Return the (X, Y) coordinate for the center point of the cell that contains the specified text.  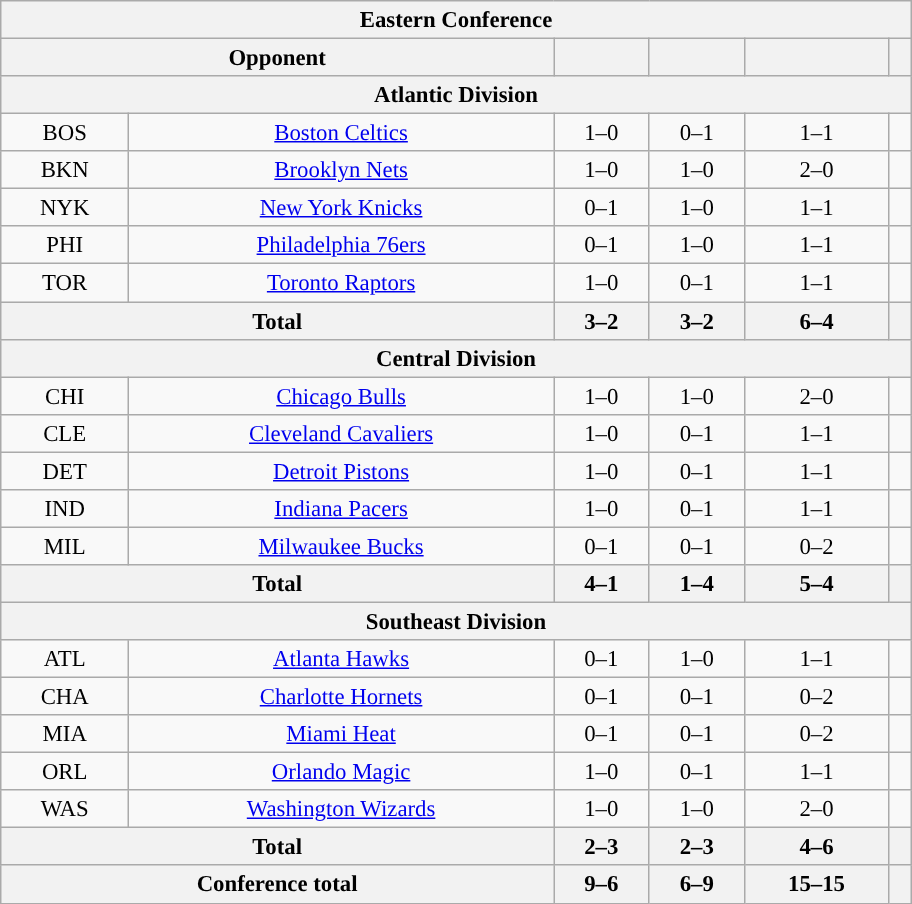
NYK (65, 208)
TOR (65, 283)
BKN (65, 170)
Eastern Conference (456, 20)
Washington Wizards (342, 809)
4–6 (816, 847)
Philadelphia 76ers (342, 245)
CLE (65, 433)
Chicago Bulls (342, 396)
MIL (65, 546)
4–1 (602, 584)
6–9 (696, 885)
Brooklyn Nets (342, 170)
15–15 (816, 885)
Miami Heat (342, 734)
ATL (65, 659)
6–4 (816, 321)
Charlotte Hornets (342, 697)
CHA (65, 697)
DET (65, 471)
IND (65, 509)
5–4 (816, 584)
Boston Celtics (342, 133)
Central Division (456, 358)
Southeast Division (456, 621)
New York Knicks (342, 208)
Atlantic Division (456, 95)
Milwaukee Bucks (342, 546)
BOS (65, 133)
MIA (65, 734)
1–4 (696, 584)
PHI (65, 245)
WAS (65, 809)
Detroit Pistons (342, 471)
CHI (65, 396)
Conference total (278, 885)
9–6 (602, 885)
Opponent (278, 58)
Atlanta Hawks (342, 659)
Toronto Raptors (342, 283)
Cleveland Cavaliers (342, 433)
ORL (65, 772)
Indiana Pacers (342, 509)
Orlando Magic (342, 772)
